Scan for the cell matching the given text and deliver its (X, Y) coordinate at center. 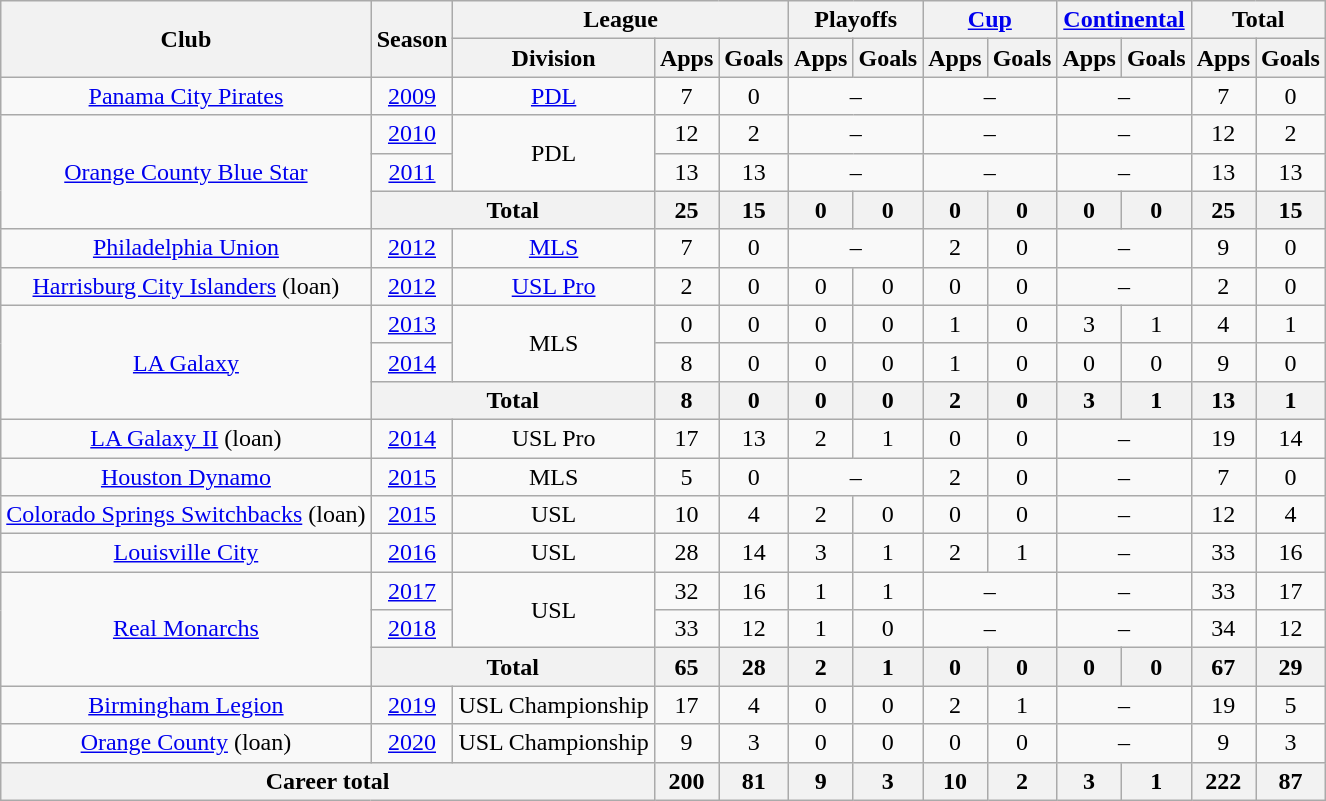
2009 (412, 96)
Louisville City (186, 553)
Panama City Pirates (186, 96)
League (621, 20)
2010 (412, 134)
2013 (412, 324)
2016 (412, 553)
29 (1291, 667)
34 (1223, 629)
2020 (412, 743)
222 (1223, 781)
200 (686, 781)
2017 (412, 591)
Cup (990, 20)
32 (686, 591)
Playoffs (856, 20)
Orange County Blue Star (186, 172)
2019 (412, 705)
2011 (412, 172)
Season (412, 39)
2018 (412, 629)
Division (554, 58)
67 (1223, 667)
Houston Dynamo (186, 477)
Harrisburg City Islanders (loan) (186, 286)
81 (754, 781)
LA Galaxy II (loan) (186, 438)
Career total (328, 781)
Club (186, 39)
Birmingham Legion (186, 705)
Orange County (loan) (186, 743)
LA Galaxy (186, 362)
Colorado Springs Switchbacks (loan) (186, 515)
Real Monarchs (186, 629)
Philadelphia Union (186, 248)
87 (1291, 781)
65 (686, 667)
Continental (1124, 20)
